Detect which cell encompasses the target text, then output its (x, y) center coordinate. 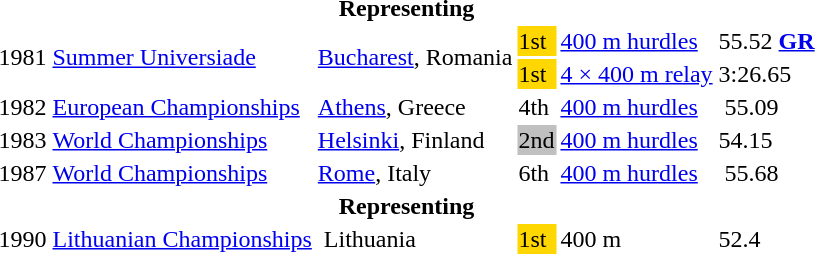
Helsinki, Finland (415, 140)
Rome, Italy (415, 173)
Bucharest, Romania (415, 58)
4 × 400 m relay (636, 74)
European Championships (182, 107)
Athens, Greece (415, 107)
Summer Universiade (182, 58)
Lithuania (415, 239)
2nd (536, 140)
6th (536, 173)
Lithuanian Championships (182, 239)
4th (536, 107)
400 m (636, 239)
